Scan for the cell matching the given text and deliver its [X, Y] coordinate at center. 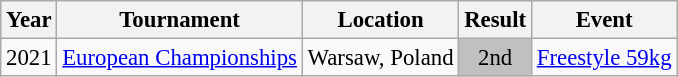
Freestyle 59kg [604, 58]
Warsaw, Poland [380, 58]
European Championships [180, 58]
2021 [29, 58]
Result [496, 20]
Event [604, 20]
2nd [496, 58]
Tournament [180, 20]
Location [380, 20]
Year [29, 20]
